Capture the cell that displays the provided text and extract its [X, Y] central coordinate. 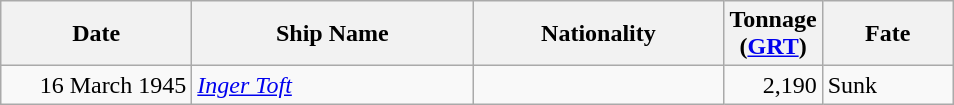
Date [96, 34]
Nationality [598, 34]
2,190 [773, 85]
Tonnage(GRT) [773, 34]
Fate [888, 34]
16 March 1945 [96, 85]
Sunk [888, 85]
Inger Toft [332, 85]
Ship Name [332, 34]
